Capture the cell that displays the provided text and extract its (X, Y) central coordinate. 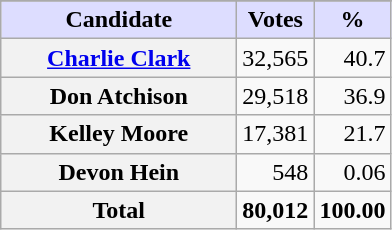
Kelley Moore (119, 134)
Votes (276, 20)
Total (119, 210)
29,518 (276, 96)
Candidate (119, 20)
% (352, 20)
32,565 (276, 58)
80,012 (276, 210)
Charlie Clark (119, 58)
17,381 (276, 134)
Don Atchison (119, 96)
40.7 (352, 58)
0.06 (352, 172)
100.00 (352, 210)
21.7 (352, 134)
548 (276, 172)
Devon Hein (119, 172)
36.9 (352, 96)
